Identify which cell holds the provided text, then report its [X, Y] central coordinate. 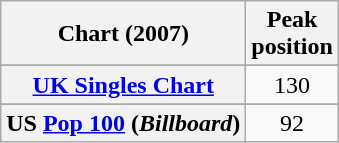
92 [292, 123]
130 [292, 85]
Chart (2007) [124, 34]
Peakposition [292, 34]
UK Singles Chart [124, 85]
US Pop 100 (Billboard) [124, 123]
